Detect which cell encompasses the target text, then output its [x, y] center coordinate. 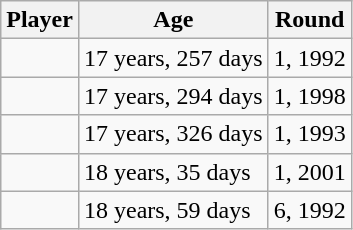
18 years, 35 days [173, 172]
18 years, 59 days [173, 210]
1, 1998 [310, 96]
6, 1992 [310, 210]
17 years, 257 days [173, 58]
Age [173, 20]
1, 1992 [310, 58]
17 years, 294 days [173, 96]
Round [310, 20]
Player [40, 20]
17 years, 326 days [173, 134]
1, 1993 [310, 134]
1, 2001 [310, 172]
